Return the (x, y) coordinate for the center point of the cell that contains the specified text.  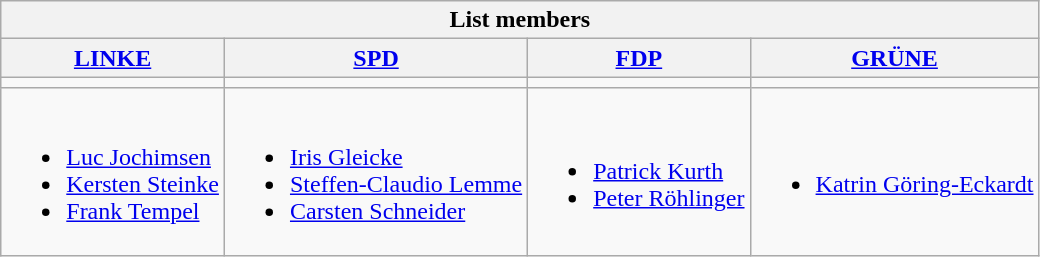
Patrick KurthPeter Röhlinger (639, 172)
Iris GleickeSteffen-Claudio LemmeCarsten Schneider (376, 172)
LINKE (113, 58)
FDP (639, 58)
SPD (376, 58)
Katrin Göring-Eckardt (894, 172)
Luc JochimsenKersten SteinkeFrank Tempel (113, 172)
List members (520, 20)
GRÜNE (894, 58)
